From the cell containing the given text, extract its center point as [X, Y] coordinate. 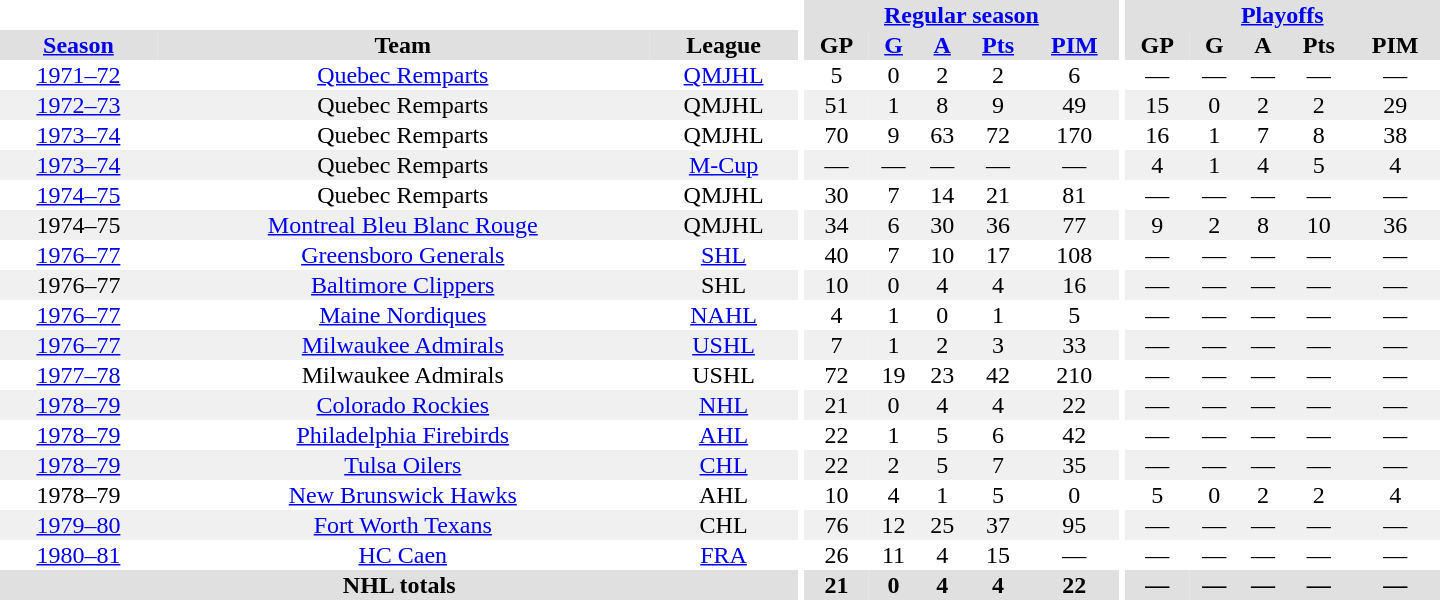
Greensboro Generals [403, 255]
1977–78 [78, 375]
1971–72 [78, 75]
25 [942, 525]
14 [942, 195]
Team [403, 45]
35 [1075, 465]
40 [836, 255]
1972–73 [78, 105]
108 [1075, 255]
37 [998, 525]
Regular season [962, 15]
33 [1075, 345]
77 [1075, 225]
FRA [724, 555]
95 [1075, 525]
Season [78, 45]
1980–81 [78, 555]
NAHL [724, 315]
19 [894, 375]
HC Caen [403, 555]
Philadelphia Firebirds [403, 435]
League [724, 45]
Maine Nordiques [403, 315]
Baltimore Clippers [403, 285]
12 [894, 525]
34 [836, 225]
170 [1075, 135]
23 [942, 375]
New Brunswick Hawks [403, 495]
210 [1075, 375]
26 [836, 555]
Fort Worth Texans [403, 525]
29 [1395, 105]
51 [836, 105]
63 [942, 135]
3 [998, 345]
NHL totals [399, 585]
11 [894, 555]
Tulsa Oilers [403, 465]
Colorado Rockies [403, 405]
81 [1075, 195]
76 [836, 525]
M-Cup [724, 165]
Montreal Bleu Blanc Rouge [403, 225]
17 [998, 255]
70 [836, 135]
Playoffs [1282, 15]
49 [1075, 105]
1979–80 [78, 525]
38 [1395, 135]
NHL [724, 405]
